Provide the [x, y] coordinate of the cell's center where the given text is located.  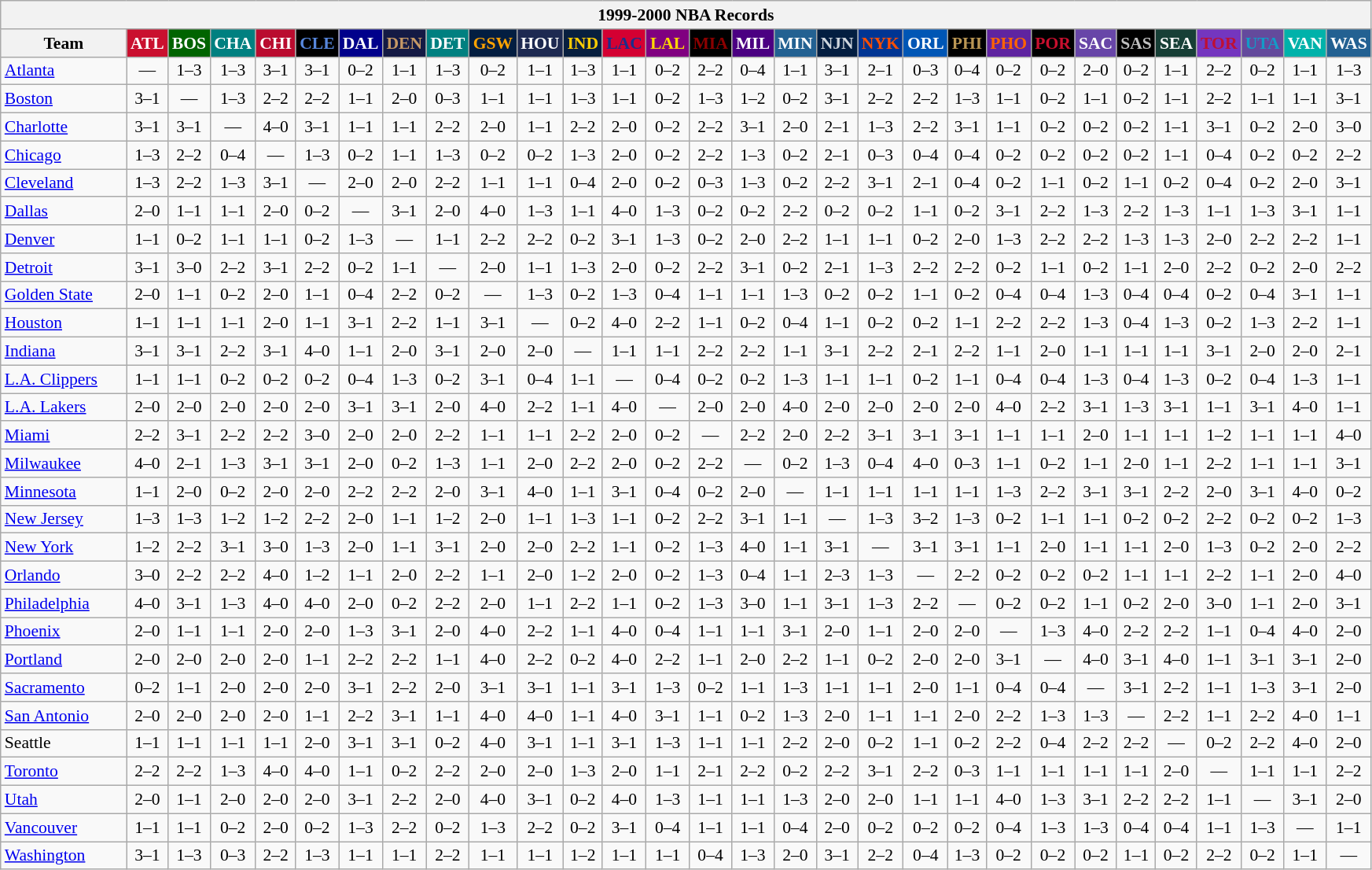
Seattle [64, 743]
New Jersey [64, 519]
DET [448, 43]
Portland [64, 660]
Vancouver [64, 828]
NYK [881, 43]
SEA [1176, 43]
Phoenix [64, 632]
Detroit [64, 267]
LAC [624, 43]
MIL [753, 43]
UTA [1263, 43]
SAC [1096, 43]
TOR [1219, 43]
Denver [64, 239]
ORL [926, 43]
CHI [275, 43]
ATL [148, 43]
NJN [837, 43]
MIN [795, 43]
Houston [64, 323]
LAL [668, 43]
PHO [1008, 43]
Philadelphia [64, 603]
HOU [539, 43]
Atlanta [64, 71]
DEN [404, 43]
IND [583, 43]
WAS [1349, 43]
POR [1053, 43]
Cleveland [64, 183]
Minnesota [64, 492]
Dallas [64, 212]
PHI [967, 43]
Orlando [64, 576]
SAS [1136, 43]
Toronto [64, 772]
Miami [64, 436]
L.A. Lakers [64, 407]
Milwaukee [64, 463]
Golden State [64, 295]
3–2 [926, 519]
Charlotte [64, 127]
Washington [64, 856]
MIA [710, 43]
New York [64, 547]
Sacramento [64, 688]
1999-2000 NBA Records [686, 15]
CHA [233, 43]
Team [64, 43]
2–3 [837, 576]
Indiana [64, 352]
Boston [64, 99]
DAL [361, 43]
L.A. Clippers [64, 379]
VAN [1305, 43]
San Antonio [64, 716]
BOS [189, 43]
CLE [318, 43]
Utah [64, 800]
Chicago [64, 155]
GSW [494, 43]
